Provide the (x, y) coordinate of the cell's center where the given text is located.  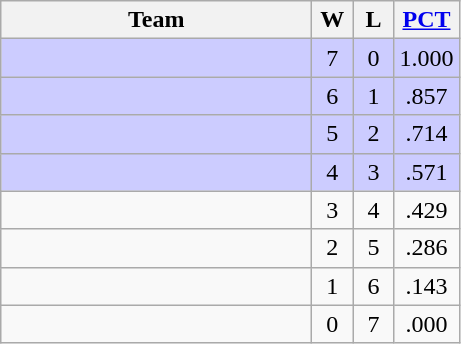
.571 (426, 172)
Team (156, 20)
.286 (426, 248)
PCT (426, 20)
.714 (426, 134)
.000 (426, 324)
W (332, 20)
L (374, 20)
.429 (426, 210)
.143 (426, 286)
1.000 (426, 58)
.857 (426, 96)
